Identify which cell holds the provided text, then report its [X, Y] central coordinate. 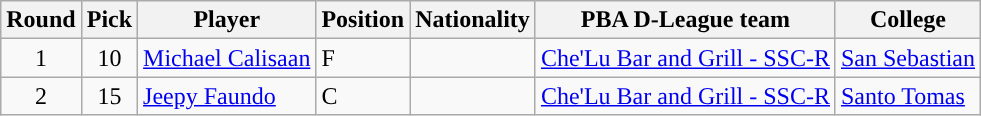
Position [363, 20]
Pick [109, 20]
Santo Tomas [908, 96]
15 [109, 96]
Michael Calisaan [227, 58]
C [363, 96]
San Sebastian [908, 58]
College [908, 20]
Nationality [473, 20]
Jeepy Faundo [227, 96]
F [363, 58]
Player [227, 20]
PBA D-League team [685, 20]
2 [41, 96]
10 [109, 58]
Round [41, 20]
1 [41, 58]
